Pinpoint the cell where the given text exists, returning its [X, Y] midpoint coordinate. 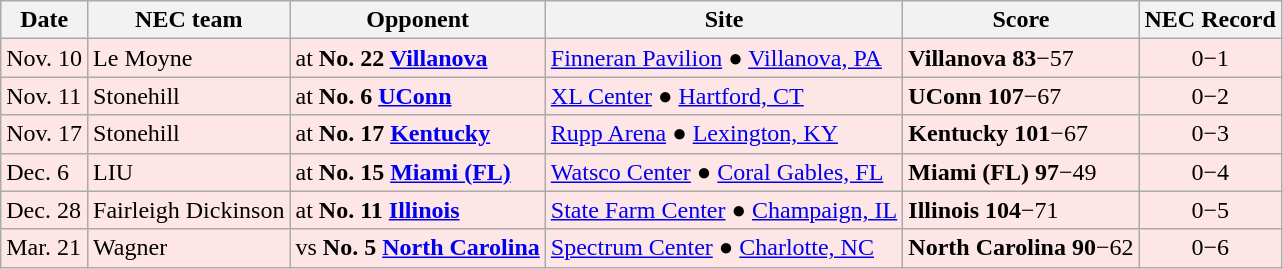
Opponent [418, 20]
Site [724, 20]
Rupp Arena ● Lexington, KY [724, 134]
0−3 [1210, 134]
0−4 [1210, 172]
0−5 [1210, 210]
Nov. 17 [44, 134]
UConn 107−67 [1021, 96]
Villanova 83−57 [1021, 58]
Nov. 10 [44, 58]
at No. 15 Miami (FL) [418, 172]
at No. 22 Villanova [418, 58]
Finneran Pavilion ● Villanova, PA [724, 58]
at No. 17 Kentucky [418, 134]
North Carolina 90−62 [1021, 248]
LIU [189, 172]
Mar. 21 [44, 248]
Nov. 11 [44, 96]
NEC Record [1210, 20]
Miami (FL) 97−49 [1021, 172]
Dec. 28 [44, 210]
Dec. 6 [44, 172]
0−6 [1210, 248]
NEC team [189, 20]
Wagner [189, 248]
XL Center ● Hartford, CT [724, 96]
Date [44, 20]
Spectrum Center ● Charlotte, NC [724, 248]
0−1 [1210, 58]
Le Moyne [189, 58]
Kentucky 101−67 [1021, 134]
at No. 11 Illinois [418, 210]
0−2 [1210, 96]
Watsco Center ● Coral Gables, FL [724, 172]
Score [1021, 20]
Fairleigh Dickinson [189, 210]
State Farm Center ● Champaign, IL [724, 210]
Illinois 104−71 [1021, 210]
at No. 6 UConn [418, 96]
vs No. 5 North Carolina [418, 248]
